Return the [X, Y] coordinate for the center point of the cell that contains the specified text.  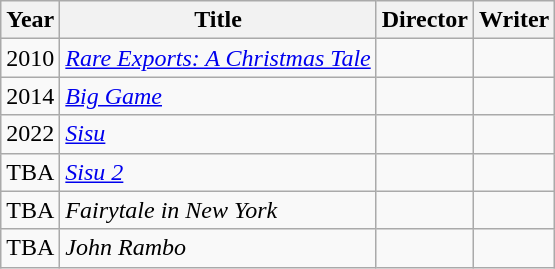
Writer [514, 20]
2022 [30, 134]
Year [30, 20]
Title [218, 20]
John Rambo [218, 248]
Director [424, 20]
Sisu 2 [218, 172]
Rare Exports: A Christmas Tale [218, 58]
Big Game [218, 96]
Fairytale in New York [218, 210]
Sisu [218, 134]
2014 [30, 96]
2010 [30, 58]
